Pinpoint the cell where the given text exists, returning its (X, Y) midpoint coordinate. 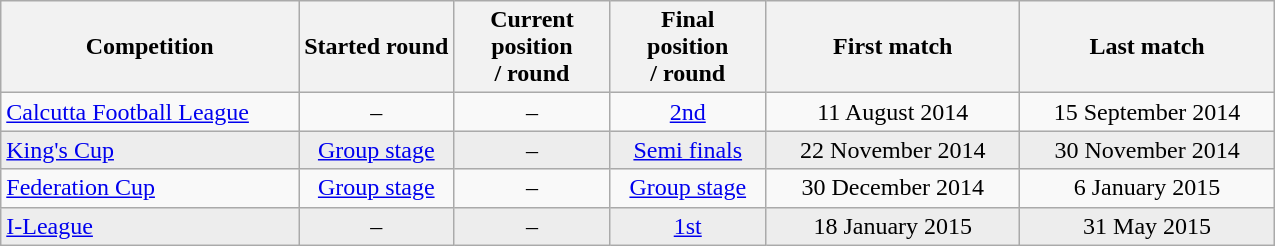
2nd (688, 112)
6 January 2015 (1147, 188)
11 August 2014 (893, 112)
Calcutta Football League (150, 112)
Final position / round (688, 47)
Competition (150, 47)
Current position / round (532, 47)
Last match (1147, 47)
Semi finals (688, 150)
1st (688, 226)
15 September 2014 (1147, 112)
First match (893, 47)
King's Cup (150, 150)
30 November 2014 (1147, 150)
I-League (150, 226)
Started round (376, 47)
31 May 2015 (1147, 226)
30 December 2014 (893, 188)
18 January 2015 (893, 226)
Federation Cup (150, 188)
22 November 2014 (893, 150)
